Identify which cell holds the provided text, then report its [X, Y] central coordinate. 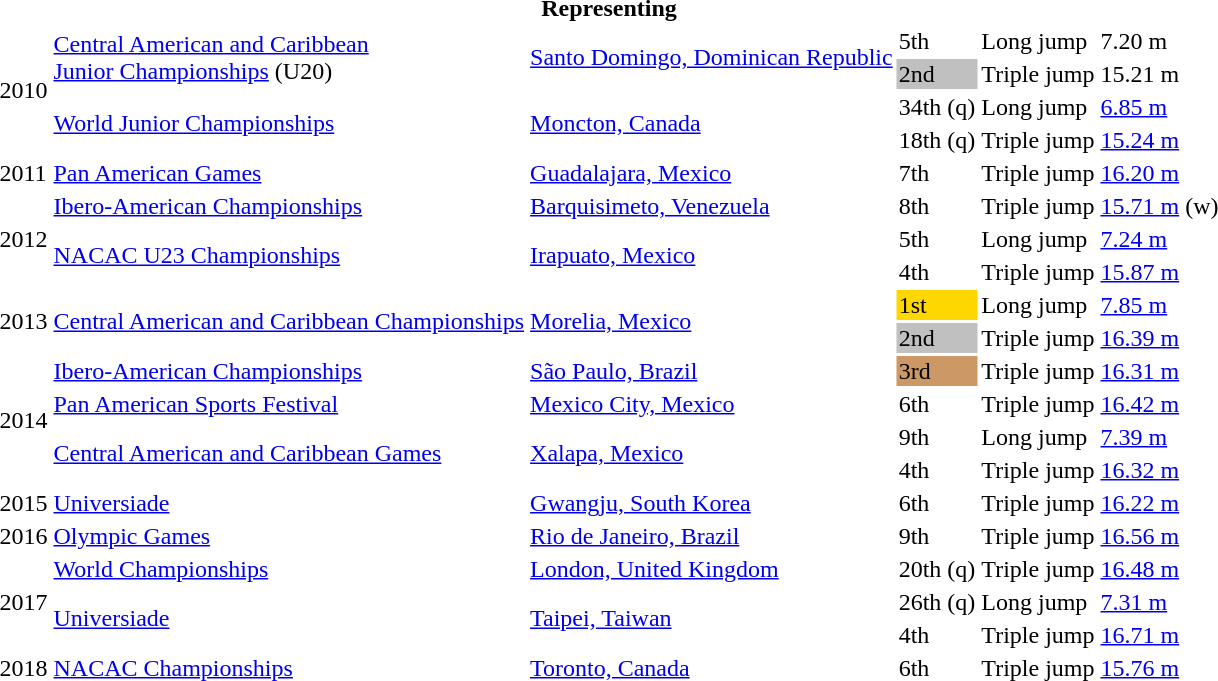
World Championships [289, 569]
World Junior Championships [289, 124]
Morelia, Mexico [712, 322]
Olympic Games [289, 536]
Taipei, Taiwan [712, 618]
NACAC U23 Championships [289, 256]
7th [937, 173]
Pan American Games [289, 173]
Gwangju, South Korea [712, 503]
Santo Domingo, Dominican Republic [712, 58]
Guadalajara, Mexico [712, 173]
Central American and CaribbeanJunior Championships (U20) [289, 58]
Barquisimeto, Venezuela [712, 206]
London, United Kingdom [712, 569]
3rd [937, 371]
34th (q) [937, 107]
20th (q) [937, 569]
Xalapa, Mexico [712, 454]
Irapuato, Mexico [712, 256]
Pan American Sports Festival [289, 404]
Moncton, Canada [712, 124]
Mexico City, Mexico [712, 404]
8th [937, 206]
18th (q) [937, 140]
Central American and Caribbean Games [289, 454]
1st [937, 305]
26th (q) [937, 602]
Rio de Janeiro, Brazil [712, 536]
São Paulo, Brazil [712, 371]
Central American and Caribbean Championships [289, 322]
